From the cell containing the given text, extract its center point as [X, Y] coordinate. 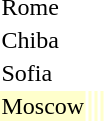
Chiba [43, 40]
Moscow [43, 106]
Sofia [43, 73]
